Locate the cell with the specified text and output its (X, Y) center coordinate. 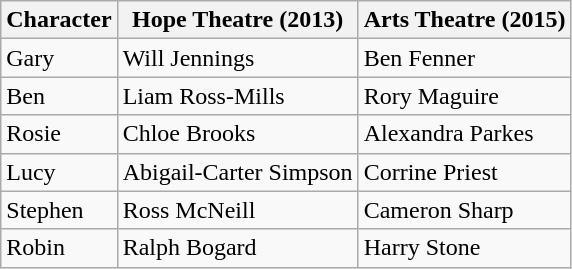
Corrine Priest (464, 172)
Harry Stone (464, 248)
Abigail-Carter Simpson (238, 172)
Cameron Sharp (464, 210)
Character (59, 20)
Ben Fenner (464, 58)
Alexandra Parkes (464, 134)
Arts Theatre (2015) (464, 20)
Will Jennings (238, 58)
Ralph Bogard (238, 248)
Ross McNeill (238, 210)
Ben (59, 96)
Gary (59, 58)
Robin (59, 248)
Lucy (59, 172)
Chloe Brooks (238, 134)
Hope Theatre (2013) (238, 20)
Rosie (59, 134)
Rory Maguire (464, 96)
Liam Ross-Mills (238, 96)
Stephen (59, 210)
